Find where the given text appears and provide that cell's center as [x, y] coordinate. 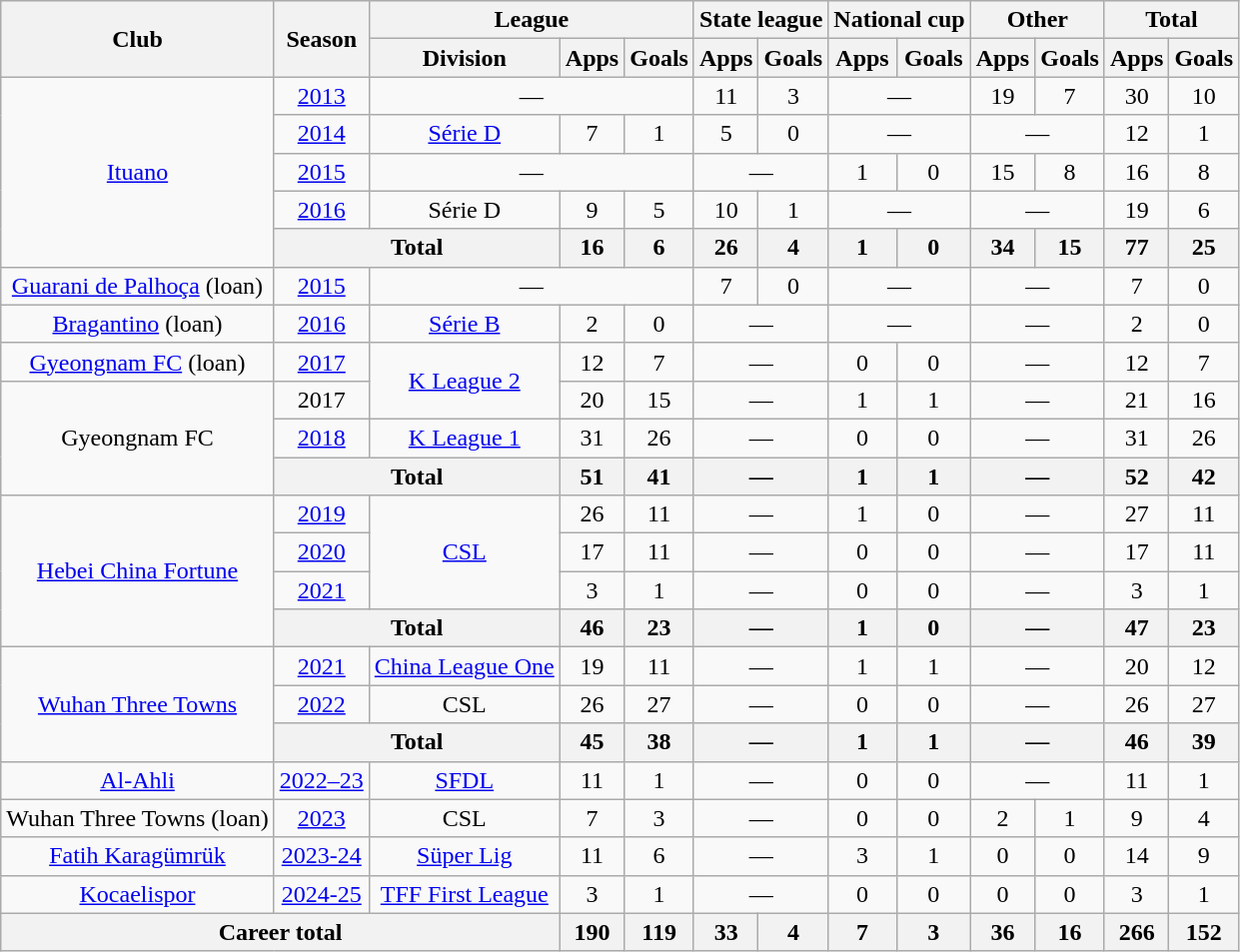
Série B [464, 324]
Wuhan Three Towns (loan) [138, 818]
Fatih Karagümrük [138, 856]
2019 [322, 514]
2020 [322, 552]
2023-24 [322, 856]
Bragantino (loan) [138, 324]
Süper Lig [464, 856]
2022–23 [322, 780]
SFDL [464, 780]
190 [592, 932]
Hebei China Fortune [138, 571]
State league [760, 20]
League [532, 20]
K League 2 [464, 381]
77 [1136, 248]
25 [1204, 248]
52 [1136, 476]
39 [1204, 742]
Division [464, 58]
Al-Ahli [138, 780]
47 [1136, 628]
2023 [322, 818]
33 [725, 932]
36 [1002, 932]
45 [592, 742]
Guarani de Palhoça (loan) [138, 286]
41 [659, 476]
China League One [464, 666]
Gyeongnam FC (loan) [138, 362]
K League 1 [464, 438]
Gyeongnam FC [138, 438]
Ituano [138, 172]
2022 [322, 704]
30 [1136, 96]
14 [1136, 856]
Season [322, 39]
152 [1204, 932]
119 [659, 932]
National cup [899, 20]
Club [138, 39]
2024-25 [322, 894]
42 [1204, 476]
TFF First League [464, 894]
2013 [322, 96]
51 [592, 476]
38 [659, 742]
Career total [281, 932]
Kocaelispor [138, 894]
Wuhan Three Towns [138, 704]
Other [1037, 20]
34 [1002, 248]
2018 [322, 438]
266 [1136, 932]
21 [1136, 400]
2014 [322, 134]
